Identify which cell holds the provided text, then report its (X, Y) central coordinate. 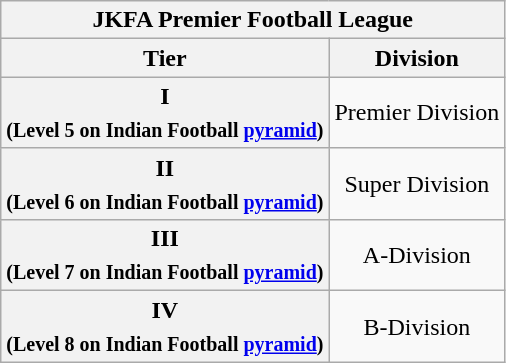
Tier (165, 58)
II(Level 6 on Indian Football pyramid) (165, 184)
Premier Division (417, 112)
IV(Level 8 on Indian Football pyramid) (165, 326)
I(Level 5 on Indian Football pyramid) (165, 112)
B-Division (417, 326)
Division (417, 58)
JKFA Premier Football League (253, 20)
Super Division (417, 184)
III(Level 7 on Indian Football pyramid) (165, 256)
A-Division (417, 256)
